Return [x, y] of the center of cell containing provided text 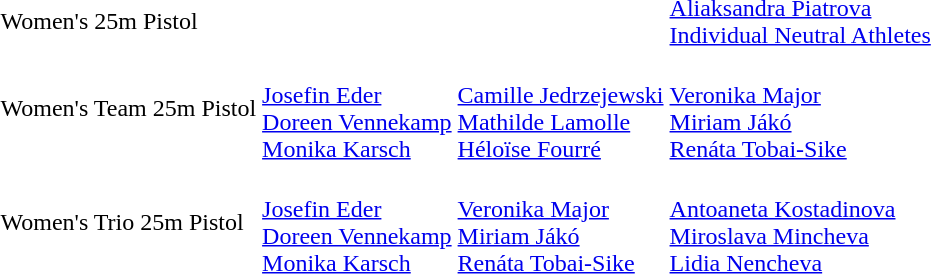
Josefin EderDoreen VennekampMonika Karsch [357, 108]
Camille JedrzejewskiMathilde LamolleHéloïse Fourré [560, 108]
